Identify which cell holds the provided text, then report its (X, Y) central coordinate. 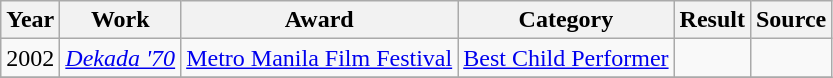
2002 (30, 58)
Year (30, 20)
Best Child Performer (566, 58)
Result (712, 20)
Dekada '70 (120, 58)
Work (120, 20)
Source (790, 20)
Category (566, 20)
Award (320, 20)
Metro Manila Film Festival (320, 58)
